Extract the (X, Y) coordinate from the center of the cell holding the provided text.  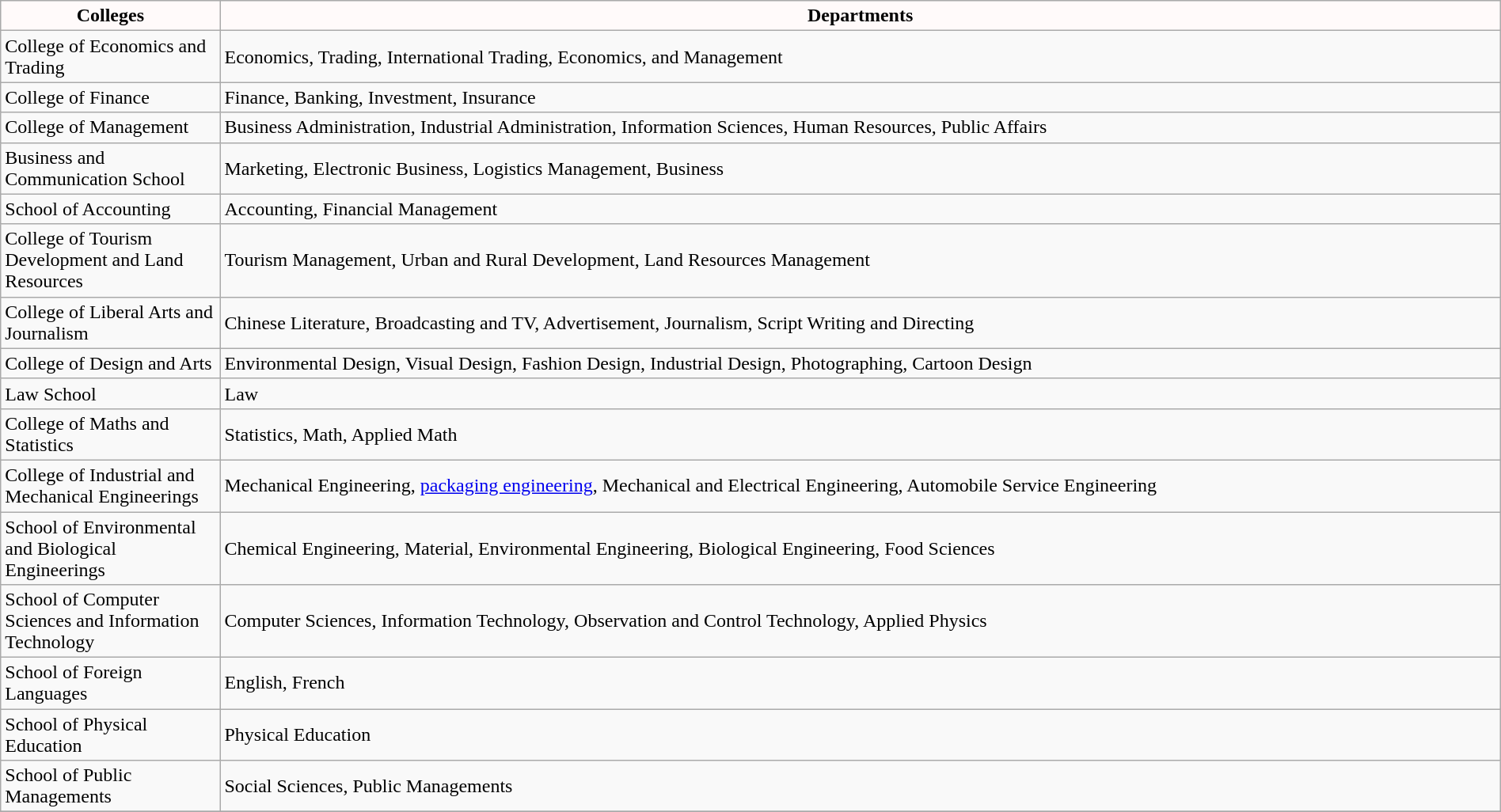
Marketing, Electronic Business, Logistics Management, Business (860, 168)
Business and Communication School (111, 168)
Departments (860, 16)
School of Accounting (111, 209)
Colleges (111, 16)
Law School (111, 393)
Statistics, Math, Applied Math (860, 434)
College of Management (111, 127)
College of Maths and Statistics (111, 434)
College of Tourism Development and Land Resources (111, 260)
Tourism Management, Urban and Rural Development, Land Resources Management (860, 260)
College of Liberal Arts and Journalism (111, 323)
School of Physical Education (111, 734)
Law (860, 393)
Chinese Literature, Broadcasting and TV, Advertisement, Journalism, Script Writing and Directing (860, 323)
School of Environmental and Biological Engineerings (111, 548)
Physical Education (860, 734)
Business Administration, Industrial Administration, Information Sciences, Human Resources, Public Affairs (860, 127)
School of Foreign Languages (111, 684)
College of Economics and Trading (111, 57)
School of Public Managements (111, 787)
Social Sciences, Public Managements (860, 787)
School of Computer Sciences and Information Technology (111, 621)
College of Finance (111, 97)
Computer Sciences, Information Technology, Observation and Control Technology, Applied Physics (860, 621)
Chemical Engineering, Material, Environmental Engineering, Biological Engineering, Food Sciences (860, 548)
College of Design and Arts (111, 363)
Accounting, Financial Management (860, 209)
Mechanical Engineering, packaging engineering, Mechanical and Electrical Engineering, Automobile Service Engineering (860, 486)
College of Industrial and Mechanical Engineerings (111, 486)
English, French (860, 684)
Environmental Design, Visual Design, Fashion Design, Industrial Design, Photographing, Cartoon Design (860, 363)
Economics, Trading, International Trading, Economics, and Management (860, 57)
Finance, Banking, Investment, Insurance (860, 97)
